Extract the [X, Y] coordinate from the center of the cell holding the provided text.  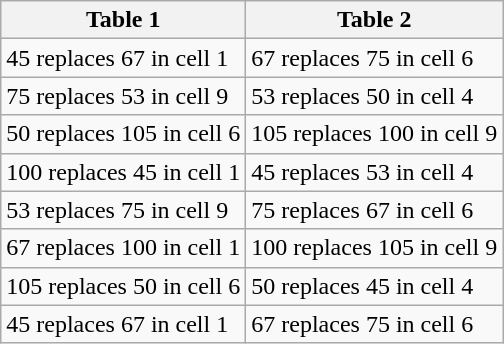
Table 1 [124, 20]
75 replaces 53 in cell 9 [124, 96]
100 replaces 105 in cell 9 [374, 248]
Table 2 [374, 20]
105 replaces 50 in cell 6 [124, 286]
100 replaces 45 in cell 1 [124, 172]
53 replaces 50 in cell 4 [374, 96]
53 replaces 75 in cell 9 [124, 210]
50 replaces 45 in cell 4 [374, 286]
105 replaces 100 in cell 9 [374, 134]
45 replaces 53 in cell 4 [374, 172]
75 replaces 67 in cell 6 [374, 210]
67 replaces 100 in cell 1 [124, 248]
50 replaces 105 in cell 6 [124, 134]
